Output the [x, y] coordinate of the center of the cell containing the given text.  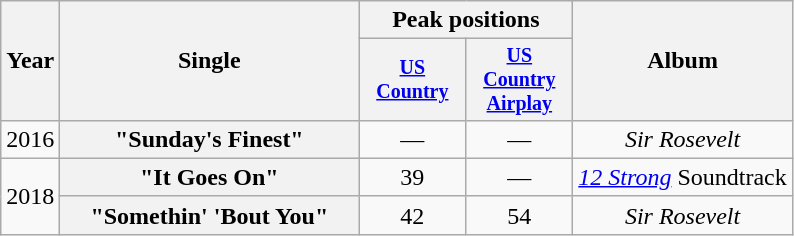
Year [30, 61]
US Country Airplay [520, 80]
42 [412, 215]
Single [210, 61]
Album [682, 61]
"It Goes On" [210, 177]
2018 [30, 196]
"Somethin' 'Bout You" [210, 215]
12 Strong Soundtrack [682, 177]
39 [412, 177]
US Country [412, 80]
Peak positions [466, 20]
"Sunday's Finest" [210, 139]
2016 [30, 139]
54 [520, 215]
